From the cell containing the given text, extract its center point as (X, Y) coordinate. 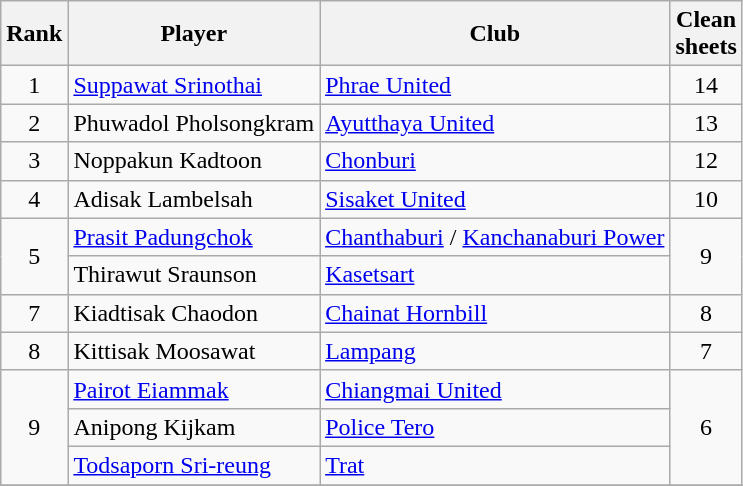
Rank (34, 34)
Kittisak Moosawat (194, 351)
Sisaket United (495, 199)
5 (34, 256)
6 (706, 427)
4 (34, 199)
Todsaporn Sri-reung (194, 465)
Club (495, 34)
14 (706, 85)
12 (706, 161)
1 (34, 85)
3 (34, 161)
Kasetsart (495, 275)
Chainat Hornbill (495, 313)
Pairot Eiammak (194, 389)
Thirawut Sraunson (194, 275)
13 (706, 123)
Kiadtisak Chaodon (194, 313)
Phuwadol Pholsongkram (194, 123)
Adisak Lambelsah (194, 199)
Ayutthaya United (495, 123)
Player (194, 34)
Trat (495, 465)
2 (34, 123)
Cleansheets (706, 34)
Prasit Padungchok (194, 237)
Anipong Kijkam (194, 427)
Suppawat Srinothai (194, 85)
Chonburi (495, 161)
Chiangmai United (495, 389)
Phrae United (495, 85)
10 (706, 199)
Chanthaburi / Kanchanaburi Power (495, 237)
Police Tero (495, 427)
Noppakun Kadtoon (194, 161)
Lampang (495, 351)
